Output the [x, y] coordinate of the center of the cell containing the given text.  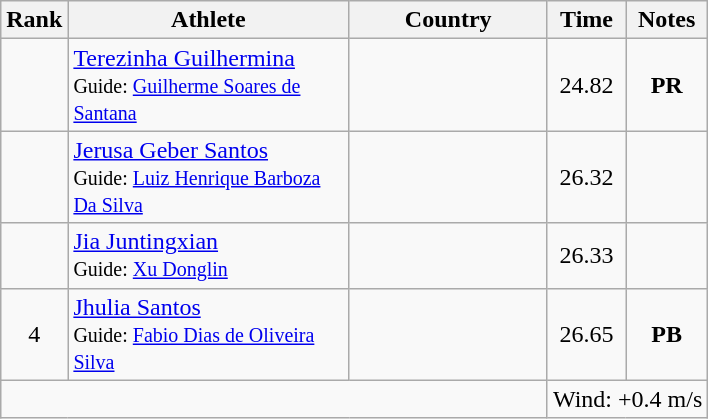
Terezinha GuilherminaGuide: Guilherme Soares de Santana [208, 85]
Wind: +0.4 m/s [627, 399]
Jia JuntingxianGuide: Xu Donglin [208, 256]
26.32 [586, 177]
4 [34, 334]
24.82 [586, 85]
Country [448, 20]
26.65 [586, 334]
Notes [667, 20]
Jhulia SantosGuide: Fabio Dias de Oliveira Silva [208, 334]
PR [667, 85]
26.33 [586, 256]
Jerusa Geber SantosGuide: Luiz Henrique Barboza Da Silva [208, 177]
Athlete [208, 20]
Time [586, 20]
Rank [34, 20]
PB [667, 334]
